Scan for the cell matching the given text and deliver its [x, y] coordinate at center. 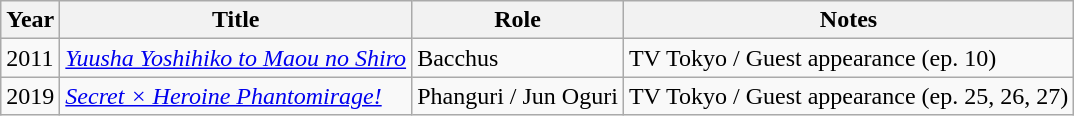
Bacchus [518, 58]
Year [30, 20]
TV Tokyo / Guest appearance (ep. 25, 26, 27) [848, 96]
TV Tokyo / Guest appearance (ep. 10) [848, 58]
Yuusha Yoshihiko to Maou no Shiro [236, 58]
2019 [30, 96]
Title [236, 20]
2011 [30, 58]
Secret × Heroine Phantomirage! [236, 96]
Notes [848, 20]
Role [518, 20]
Phanguri / Jun Oguri [518, 96]
